Return [x, y] of the center of cell containing provided text 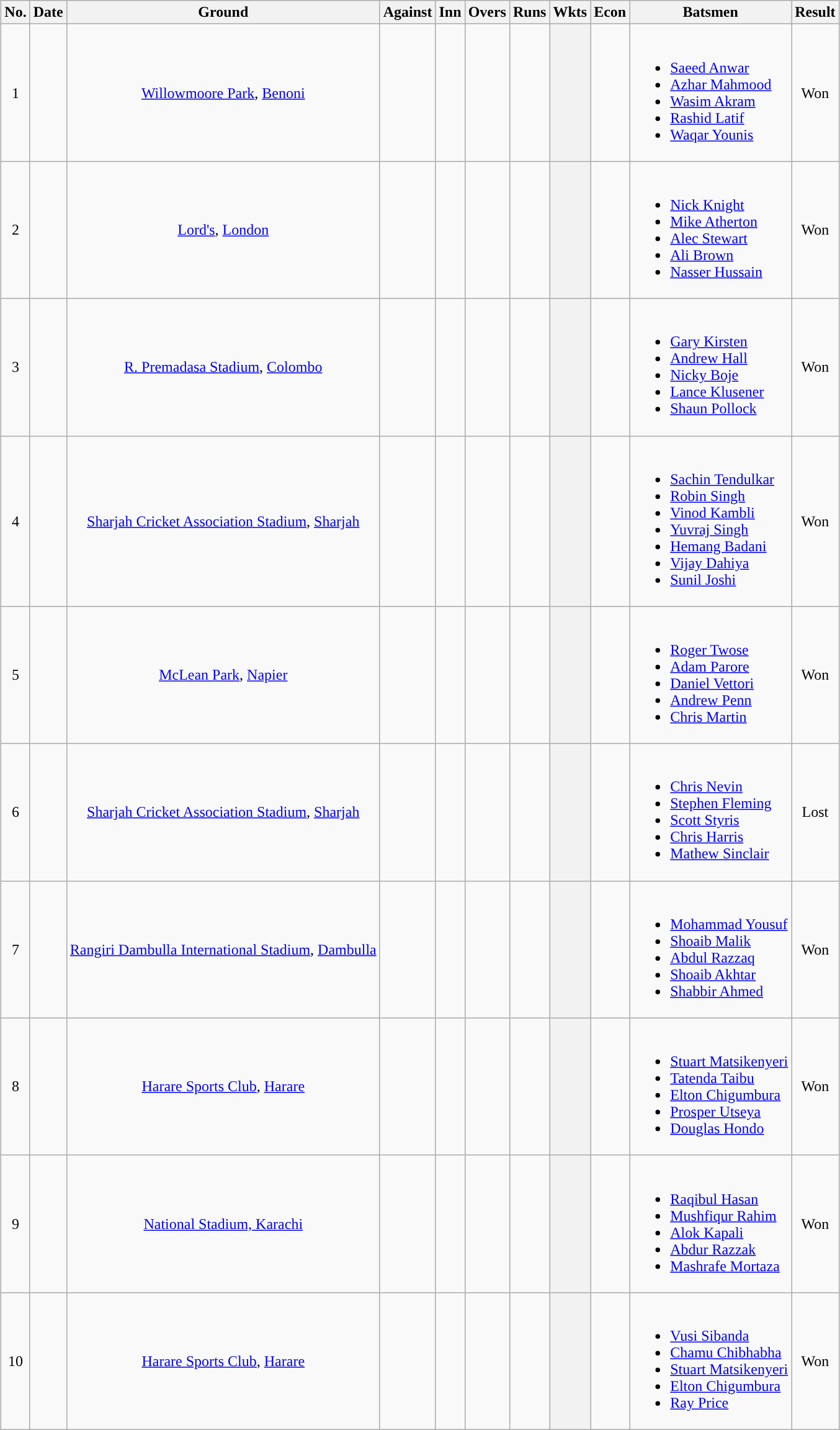
Runs [529, 12]
Mohammad YousufShoaib MalikAbdul RazzaqShoaib AkhtarShabbir Ahmed [711, 950]
Overs [487, 12]
Wkts [570, 12]
Inn [450, 12]
Rangiri Dambulla International Stadium, Dambulla [223, 950]
Ground [223, 12]
Sachin TendulkarRobin SinghVinod KambliYuvraj SinghHemang BadaniVijay DahiyaSunil Joshi [711, 521]
10 [16, 1360]
Date [48, 12]
7 [16, 950]
9 [16, 1224]
Gary KirstenAndrew HallNicky BojeLance KlusenerShaun Pollock [711, 367]
1 [16, 93]
3 [16, 367]
4 [16, 521]
Lost [815, 812]
8 [16, 1086]
Result [815, 12]
Against [408, 12]
No. [16, 12]
R. Premadasa Stadium, Colombo [223, 367]
Saeed AnwarAzhar MahmoodWasim AkramRashid LatifWaqar Younis [711, 93]
Raqibul HasanMushfiqur RahimAlok KapaliAbdur RazzakMashrafe Mortaza [711, 1224]
Roger TwoseAdam ParoreDaniel VettoriAndrew PennChris Martin [711, 675]
Batsmen [711, 12]
Nick KnightMike AthertonAlec StewartAli BrownNasser Hussain [711, 230]
Chris NevinStephen FlemingScott StyrisChris HarrisMathew Sinclair [711, 812]
2 [16, 230]
Vusi SibandaChamu ChibhabhaStuart MatsikenyeriElton ChigumburaRay Price [711, 1360]
Stuart MatsikenyeriTatenda TaibuElton ChigumburaProsper UtseyaDouglas Hondo [711, 1086]
Willowmoore Park, Benoni [223, 93]
Lord's, London [223, 230]
National Stadium, Karachi [223, 1224]
Econ [610, 12]
5 [16, 675]
McLean Park, Napier [223, 675]
6 [16, 812]
